Determine the [x, y] coordinate at the center of the cell enclosing the given text.  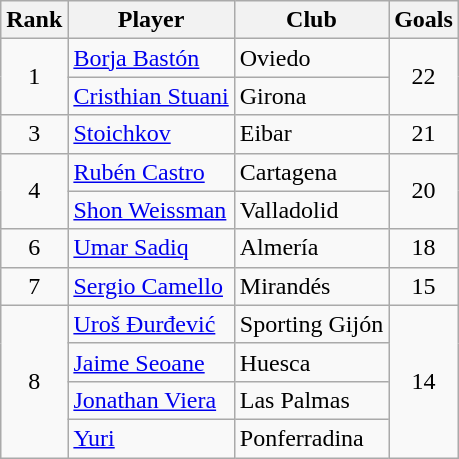
22 [424, 77]
Jaime Seoane [151, 362]
Girona [311, 96]
Mirandés [311, 286]
6 [34, 248]
Uroš Đurđević [151, 324]
1 [34, 77]
Club [311, 20]
Sergio Camello [151, 286]
Borja Bastón [151, 58]
Sporting Gijón [311, 324]
3 [34, 134]
7 [34, 286]
Stoichkov [151, 134]
Ponferradina [311, 438]
Rank [34, 20]
Cristhian Stuani [151, 96]
18 [424, 248]
Shon Weissman [151, 210]
Almería [311, 248]
21 [424, 134]
Player [151, 20]
4 [34, 191]
Yuri [151, 438]
Rubén Castro [151, 172]
15 [424, 286]
8 [34, 381]
Cartagena [311, 172]
Goals [424, 20]
14 [424, 381]
Valladolid [311, 210]
Eibar [311, 134]
Jonathan Viera [151, 400]
Oviedo [311, 58]
Huesca [311, 362]
Las Palmas [311, 400]
Umar Sadiq [151, 248]
20 [424, 191]
